Search for the cell housing the specified text and yield its [X, Y] center coordinate. 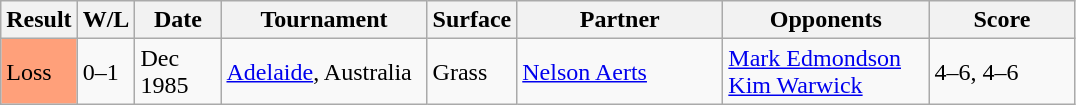
Dec 1985 [178, 72]
Adelaide, Australia [324, 72]
Opponents [826, 20]
0–1 [106, 72]
Grass [472, 72]
Partner [620, 20]
Result [39, 20]
W/L [106, 20]
Tournament [324, 20]
Score [1002, 20]
Nelson Aerts [620, 72]
Mark Edmondson Kim Warwick [826, 72]
Loss [39, 72]
Date [178, 20]
4–6, 4–6 [1002, 72]
Surface [472, 20]
